Return the [X, Y] coordinate for the center point of the cell that contains the specified text.  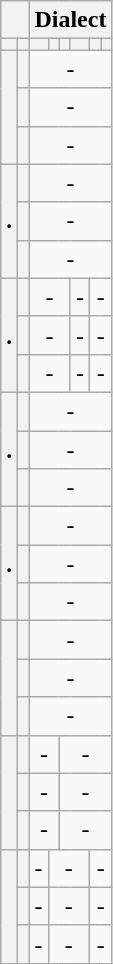
Dialect [70, 20]
